Pinpoint the cell where the given text exists, returning its (x, y) midpoint coordinate. 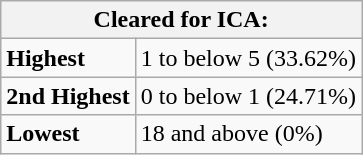
18 and above (0%) (248, 134)
Lowest (68, 134)
0 to below 1 (24.71%) (248, 96)
2nd Highest (68, 96)
Highest (68, 58)
Cleared for ICA: (182, 20)
1 to below 5 (33.62%) (248, 58)
